Output the (X, Y) coordinate of the center of the cell containing the given text.  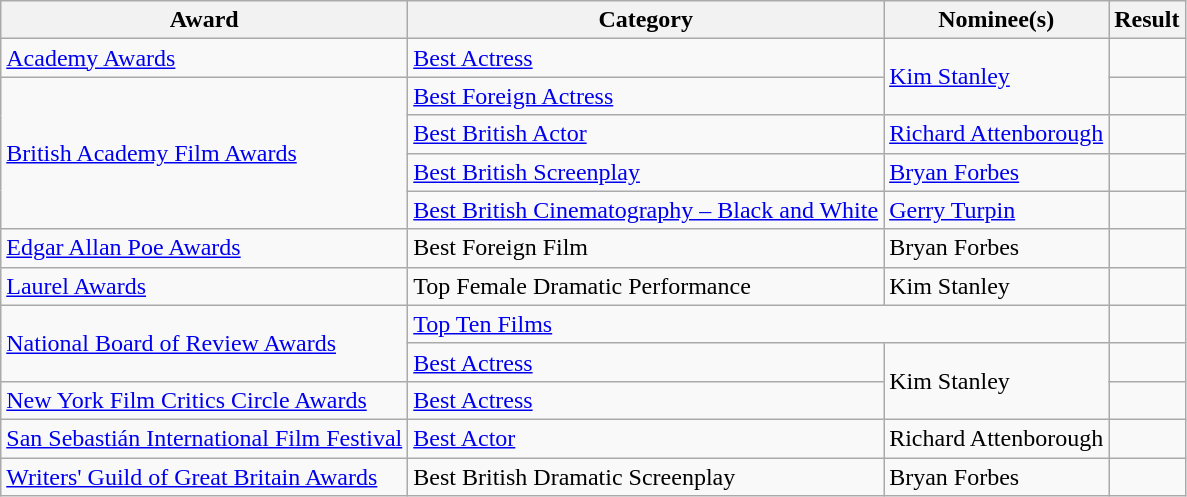
Best Actor (646, 438)
Nominee(s) (996, 20)
New York Film Critics Circle Awards (204, 400)
Best Foreign Film (646, 248)
Best British Actor (646, 134)
Writers' Guild of Great Britain Awards (204, 477)
Best British Dramatic Screenplay (646, 477)
National Board of Review Awards (204, 343)
Result (1147, 20)
Top Ten Films (758, 324)
San Sebastián International Film Festival (204, 438)
Award (204, 20)
Academy Awards (204, 58)
Category (646, 20)
Top Female Dramatic Performance (646, 286)
Best British Cinematography – Black and White (646, 210)
British Academy Film Awards (204, 153)
Edgar Allan Poe Awards (204, 248)
Gerry Turpin (996, 210)
Laurel Awards (204, 286)
Best Foreign Actress (646, 96)
Best British Screenplay (646, 172)
